Provide the [x, y] coordinate of the cell's center where the given text is located.  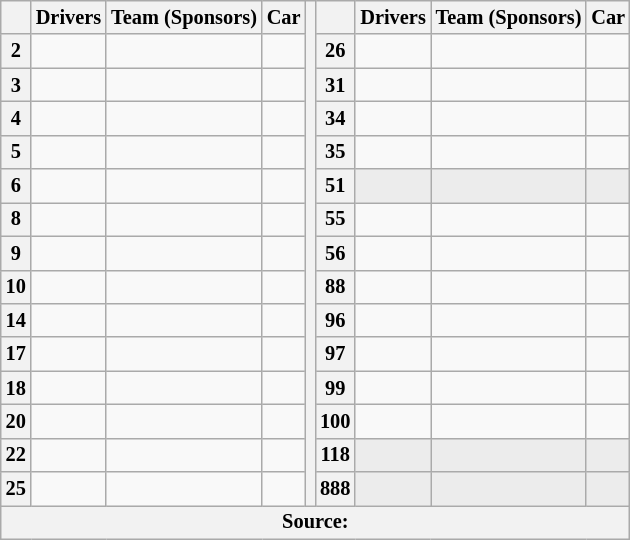
9 [16, 253]
18 [16, 388]
31 [335, 85]
99 [335, 388]
55 [335, 219]
88 [335, 287]
51 [335, 186]
118 [335, 455]
14 [16, 320]
6 [16, 186]
10 [16, 287]
Source: [316, 522]
96 [335, 320]
20 [16, 421]
100 [335, 421]
5 [16, 152]
34 [335, 118]
8 [16, 219]
888 [335, 489]
25 [16, 489]
4 [16, 118]
3 [16, 85]
22 [16, 455]
17 [16, 354]
2 [16, 51]
26 [335, 51]
56 [335, 253]
35 [335, 152]
97 [335, 354]
